Search for the cell housing the specified text and yield its [X, Y] center coordinate. 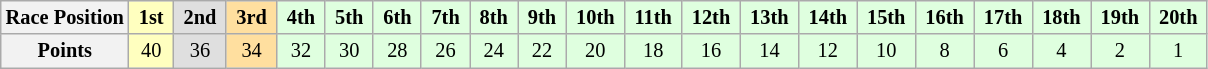
19th [1120, 17]
1st [152, 17]
2nd [200, 17]
8 [944, 51]
10 [886, 51]
14th [828, 17]
8th [494, 17]
22 [542, 51]
4 [1061, 51]
30 [349, 51]
12th [711, 17]
34 [251, 51]
20th [1178, 17]
24 [494, 51]
14 [769, 51]
1 [1178, 51]
26 [445, 51]
6 [1003, 51]
15th [886, 17]
36 [200, 51]
12 [828, 51]
3rd [251, 17]
18 [652, 51]
10th [595, 17]
18th [1061, 17]
5th [349, 17]
17th [1003, 17]
20 [595, 51]
32 [301, 51]
6th [397, 17]
Race Position [65, 17]
4th [301, 17]
11th [652, 17]
16th [944, 17]
13th [769, 17]
28 [397, 51]
Points [65, 51]
40 [152, 51]
2 [1120, 51]
9th [542, 17]
16 [711, 51]
7th [445, 17]
